Extract the [X, Y] coordinate from the center of the cell holding the provided text.  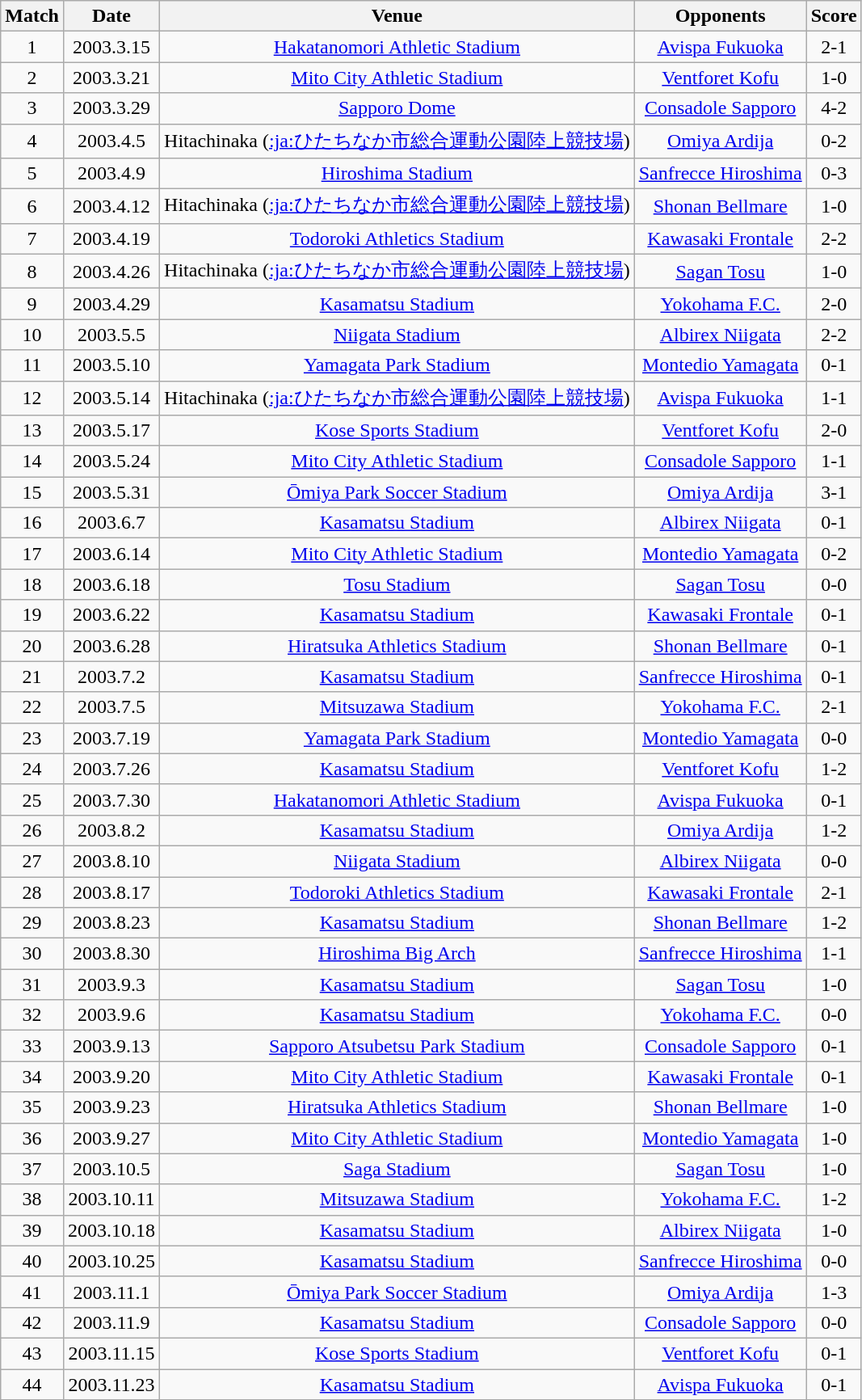
2003.4.29 [111, 304]
2003.8.23 [111, 923]
8 [32, 272]
2003.10.25 [111, 1261]
2003.5.17 [111, 431]
4 [32, 141]
2003.7.30 [111, 799]
22 [32, 707]
2003.6.7 [111, 523]
12 [32, 398]
Saga Stadium [397, 1169]
38 [32, 1200]
33 [32, 1046]
2003.11.1 [111, 1292]
2003.3.15 [111, 47]
6 [32, 207]
20 [32, 646]
2003.4.12 [111, 207]
3-1 [834, 492]
44 [32, 1385]
30 [32, 954]
1-3 [834, 1292]
23 [32, 738]
Tosu Stadium [397, 584]
2003.8.17 [111, 892]
28 [32, 892]
25 [32, 799]
2003.4.9 [111, 174]
2003.4.5 [111, 141]
24 [32, 769]
2003.5.5 [111, 335]
42 [32, 1322]
43 [32, 1353]
2003.3.21 [111, 78]
2003.8.10 [111, 861]
2003.6.14 [111, 554]
Sapporo Atsubetsu Park Stadium [397, 1046]
39 [32, 1230]
34 [32, 1077]
13 [32, 431]
35 [32, 1107]
37 [32, 1169]
Hiroshima Big Arch [397, 954]
27 [32, 861]
2003.11.23 [111, 1385]
2003.6.18 [111, 584]
2003.8.30 [111, 954]
2003.7.26 [111, 769]
2003.8.2 [111, 830]
9 [32, 304]
15 [32, 492]
2003.7.19 [111, 738]
2003.5.14 [111, 398]
Venue [397, 16]
Score [834, 16]
2003.11.9 [111, 1322]
2003.4.19 [111, 238]
1 [32, 47]
3 [32, 108]
2 [32, 78]
32 [32, 1015]
31 [32, 985]
Opponents [721, 16]
0-3 [834, 174]
36 [32, 1138]
17 [32, 554]
2003.9.13 [111, 1046]
7 [32, 238]
2003.11.15 [111, 1353]
Match [32, 16]
2003.6.28 [111, 646]
16 [32, 523]
11 [32, 365]
2003.7.2 [111, 677]
2003.6.22 [111, 615]
5 [32, 174]
29 [32, 923]
26 [32, 830]
2003.5.10 [111, 365]
2003.9.20 [111, 1077]
18 [32, 584]
2003.9.23 [111, 1107]
14 [32, 462]
Sapporo Dome [397, 108]
2003.4.26 [111, 272]
2003.10.11 [111, 1200]
4-2 [834, 108]
Hiroshima Stadium [397, 174]
21 [32, 677]
Date [111, 16]
2003.5.31 [111, 492]
2003.9.3 [111, 985]
41 [32, 1292]
2003.7.5 [111, 707]
40 [32, 1261]
2003.3.29 [111, 108]
10 [32, 335]
2003.10.18 [111, 1230]
2003.10.5 [111, 1169]
2003.9.27 [111, 1138]
19 [32, 615]
2003.9.6 [111, 1015]
2003.5.24 [111, 462]
